Return the (x, y) coordinate for the center point of the cell that contains the specified text.  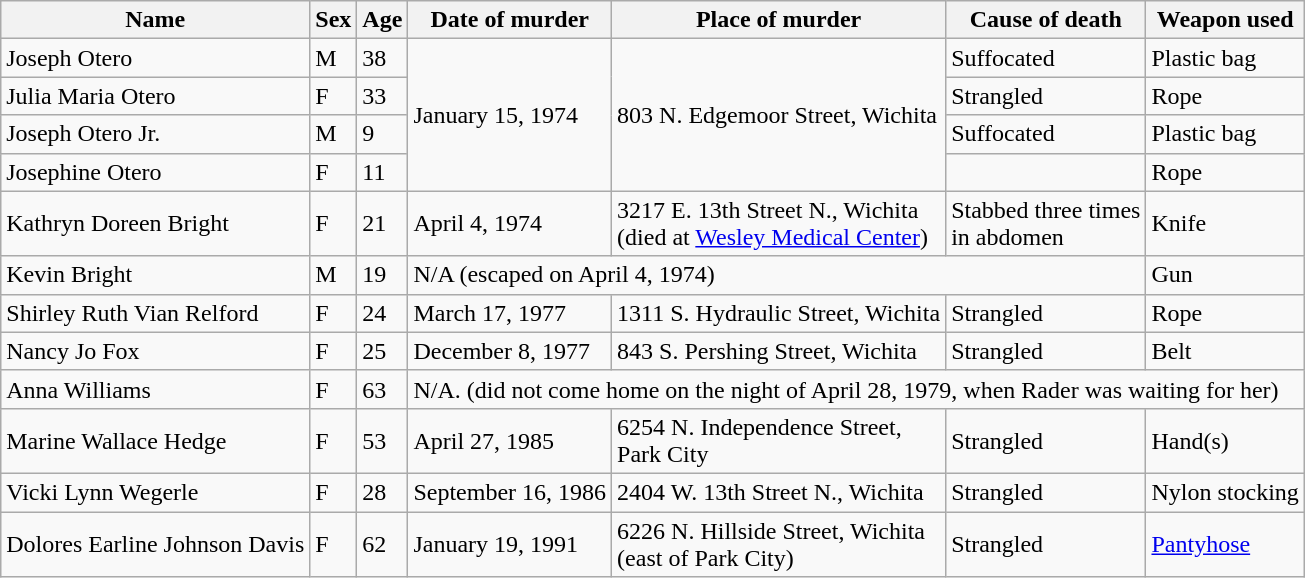
January 19, 1991 (510, 544)
6226 N. Hillside Street, Wichita(east of Park City) (779, 544)
N/A (escaped on April 4, 1974) (777, 275)
Cause of death (1046, 20)
803 N. Edgemoor Street, Wichita (779, 115)
N/A. (did not come home on the night of April 28, 1979, when Rader was waiting for her) (856, 389)
Nylon stocking (1225, 492)
Weapon used (1225, 20)
December 8, 1977 (510, 351)
11 (382, 172)
Shirley Ruth Vian Relford (156, 313)
6254 N. Independence Street, Park City (779, 440)
Joseph Otero (156, 58)
3217 E. 13th Street N., Wichita(died at Wesley Medical Center) (779, 224)
Knife (1225, 224)
Name (156, 20)
Julia Maria Otero (156, 96)
Date of murder (510, 20)
33 (382, 96)
Gun (1225, 275)
2404 W. 13th Street N., Wichita (779, 492)
Belt (1225, 351)
Place of murder (779, 20)
Hand(s) (1225, 440)
April 4, 1974 (510, 224)
Sex (334, 20)
9 (382, 134)
Anna Williams (156, 389)
Stabbed three timesin abdomen (1046, 224)
28 (382, 492)
62 (382, 544)
843 S. Pershing Street, Wichita (779, 351)
Josephine Otero (156, 172)
Nancy Jo Fox (156, 351)
Kevin Bright (156, 275)
21 (382, 224)
Kathryn Doreen Bright (156, 224)
September 16, 1986 (510, 492)
38 (382, 58)
January 15, 1974 (510, 115)
1311 S. Hydraulic Street, Wichita (779, 313)
25 (382, 351)
24 (382, 313)
March 17, 1977 (510, 313)
April 27, 1985 (510, 440)
Dolores Earline Johnson Davis (156, 544)
19 (382, 275)
53 (382, 440)
63 (382, 389)
Marine Wallace Hedge (156, 440)
Joseph Otero Jr. (156, 134)
Pantyhose (1225, 544)
Vicki Lynn Wegerle (156, 492)
Age (382, 20)
